For the text-containing cell, return its midpoint in [x, y] coordinate format. 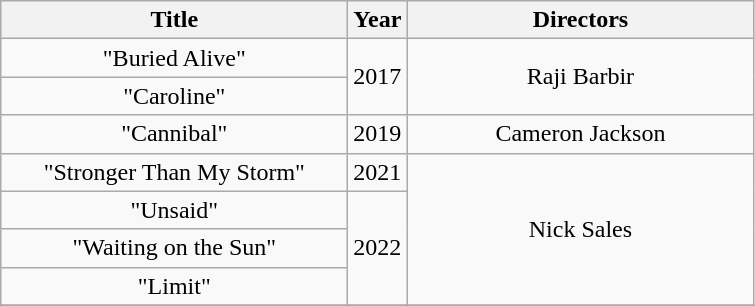
2021 [378, 172]
"Unsaid" [174, 210]
"Cannibal" [174, 134]
2019 [378, 134]
Directors [580, 20]
Raji Barbir [580, 77]
2022 [378, 248]
"Limit" [174, 286]
Year [378, 20]
Cameron Jackson [580, 134]
Title [174, 20]
"Buried Alive" [174, 58]
Nick Sales [580, 229]
"Waiting on the Sun" [174, 248]
"Stronger Than My Storm" [174, 172]
"Caroline" [174, 96]
2017 [378, 77]
